Provide the [X, Y] coordinate of the cell's center where the given text is located.  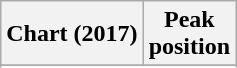
Chart (2017) [72, 34]
Peakposition [189, 34]
